For the text-containing cell, return its midpoint in [x, y] coordinate format. 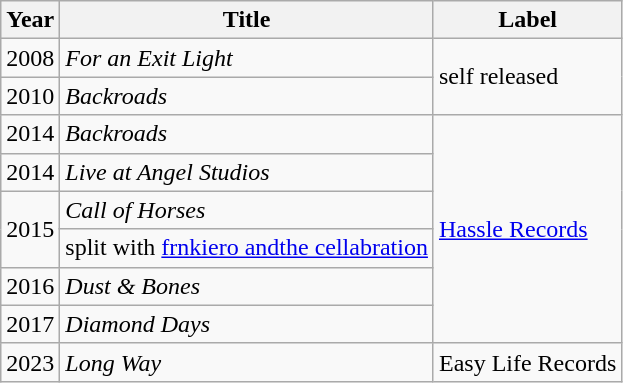
Diamond Days [247, 324]
2017 [30, 324]
Long Way [247, 362]
2010 [30, 96]
2016 [30, 286]
2015 [30, 229]
Call of Horses [247, 210]
Title [247, 20]
split with frnkiero andthe cellabration [247, 248]
Hassle Records [527, 229]
2023 [30, 362]
Label [527, 20]
Year [30, 20]
Dust & Bones [247, 286]
self released [527, 77]
Easy Life Records [527, 362]
2008 [30, 58]
For an Exit Light [247, 58]
Live at Angel Studios [247, 172]
